Identify which cell holds the provided text, then report its [x, y] central coordinate. 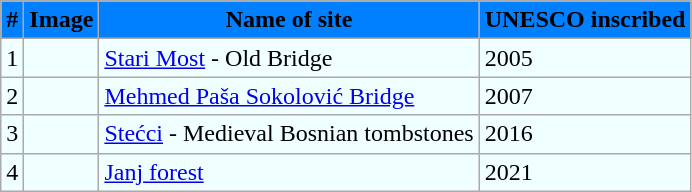
2021 [585, 172]
4 [12, 172]
Stećci - Medieval Bosnian tombstones [289, 134]
# [12, 20]
3 [12, 134]
1 [12, 58]
Image [62, 20]
2005 [585, 58]
2007 [585, 96]
Janj forest [289, 172]
2016 [585, 134]
Stari Most - Old Bridge [289, 58]
Name of site [289, 20]
UNESCO inscribed [585, 20]
Mehmed Paša Sokolović Bridge [289, 96]
2 [12, 96]
